Provide the [X, Y] coordinate of the cell's center where the given text is located.  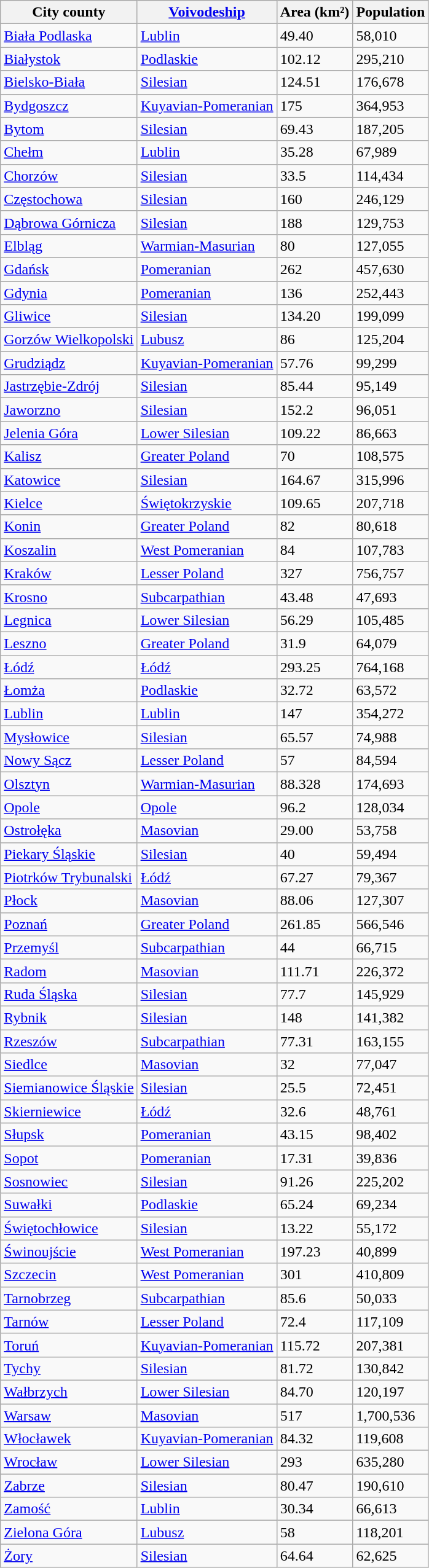
Płock [69, 901]
315,996 [391, 480]
84,594 [391, 761]
115.72 [315, 1345]
56.29 [315, 620]
175 [315, 106]
1,700,536 [391, 1415]
Poznań [69, 924]
29.00 [315, 831]
Biała Podlaska [69, 36]
327 [315, 573]
Gliwice [69, 316]
99,299 [391, 363]
Tychy [69, 1368]
40 [315, 854]
128,034 [391, 807]
Legnica [69, 620]
Konin [69, 527]
Katowice [69, 480]
17.31 [315, 1158]
Słupsk [69, 1135]
88.328 [315, 784]
35.28 [315, 152]
Przemyśl [69, 947]
77.31 [315, 1041]
Siedlce [69, 1065]
48,761 [391, 1111]
85.44 [315, 386]
96.2 [315, 807]
Jaworzno [69, 410]
31.9 [315, 643]
32.6 [315, 1111]
Radom [69, 971]
Olsztyn [69, 784]
70 [315, 457]
49.40 [315, 36]
Area (km²) [315, 12]
Jelenia Góra [69, 433]
Gdańsk [69, 269]
125,204 [391, 340]
Ostrołęka [69, 831]
67.27 [315, 877]
64.64 [315, 1556]
Świętokrzyskie [207, 503]
33.5 [315, 176]
127,307 [391, 901]
47,693 [391, 597]
134.20 [315, 316]
77.7 [315, 994]
Wałbrzych [69, 1392]
145,929 [391, 994]
293.25 [315, 667]
246,129 [391, 199]
69,234 [391, 1205]
Piekary Śląskie [69, 854]
197.23 [315, 1252]
262 [315, 269]
Rzeszów [69, 1041]
124.51 [315, 82]
Żory [69, 1556]
Kraków [69, 573]
Świętochłowice [69, 1228]
127,055 [391, 246]
764,168 [391, 667]
74,988 [391, 737]
293 [315, 1462]
Piotrków Trybunalski [69, 877]
Wrocław [69, 1462]
Gdynia [69, 293]
566,546 [391, 924]
635,280 [391, 1462]
Koszalin [69, 550]
Kielce [69, 503]
66,613 [391, 1509]
Bielsko-Biała [69, 82]
50,033 [391, 1298]
152.2 [315, 410]
164.67 [315, 480]
65.24 [315, 1205]
30.34 [315, 1509]
199,099 [391, 316]
98,402 [391, 1135]
39,836 [391, 1158]
57 [315, 761]
Rybnik [69, 1017]
117,109 [391, 1322]
82 [315, 527]
Tarnobrzeg [69, 1298]
84.70 [315, 1392]
72.4 [315, 1322]
Gorzów Wielkopolski [69, 340]
66,715 [391, 947]
Elbląg [69, 246]
102.12 [315, 59]
Zabrze [69, 1486]
141,382 [391, 1017]
129,753 [391, 222]
58,010 [391, 36]
119,608 [391, 1439]
Krosno [69, 597]
187,205 [391, 129]
114,434 [391, 176]
207,718 [391, 503]
Nowy Sącz [69, 761]
59,494 [391, 854]
32.72 [315, 691]
Chorzów [69, 176]
Suwałki [69, 1205]
Kalisz [69, 457]
Zielona Góra [69, 1532]
160 [315, 199]
Sopot [69, 1158]
25.5 [315, 1088]
84.32 [315, 1439]
109.22 [315, 433]
Częstochowa [69, 199]
Dąbrowa Górnicza [69, 222]
Łomża [69, 691]
Szczecin [69, 1275]
Mysłowice [69, 737]
86 [315, 340]
Chełm [69, 152]
40,899 [391, 1252]
63,572 [391, 691]
226,372 [391, 971]
43.48 [315, 597]
Sosnowiec [69, 1182]
80.47 [315, 1486]
Leszno [69, 643]
207,381 [391, 1345]
301 [315, 1275]
Włocławek [69, 1439]
105,485 [391, 620]
118,201 [391, 1532]
457,630 [391, 269]
111.71 [315, 971]
72,451 [391, 1088]
295,210 [391, 59]
364,953 [391, 106]
188 [315, 222]
174,693 [391, 784]
62,625 [391, 1556]
53,758 [391, 831]
86,663 [391, 433]
57.76 [315, 363]
88.06 [315, 901]
354,272 [391, 714]
32 [315, 1065]
67,989 [391, 152]
79,367 [391, 877]
Tarnów [69, 1322]
Population [391, 12]
Toruń [69, 1345]
261.85 [315, 924]
756,757 [391, 573]
410,809 [391, 1275]
44 [315, 947]
108,575 [391, 457]
91.26 [315, 1182]
120,197 [391, 1392]
13.22 [315, 1228]
Zamość [69, 1509]
80,618 [391, 527]
Ruda Śląska [69, 994]
64,079 [391, 643]
136 [315, 293]
252,443 [391, 293]
80 [315, 246]
96,051 [391, 410]
City county [69, 12]
Grudziądz [69, 363]
Skierniewice [69, 1111]
65.57 [315, 737]
81.72 [315, 1368]
Bytom [69, 129]
107,783 [391, 550]
Białystok [69, 59]
69.43 [315, 129]
77,047 [391, 1065]
58 [315, 1532]
225,202 [391, 1182]
55,172 [391, 1228]
163,155 [391, 1041]
Voivodeship [207, 12]
Jastrzębie-Zdrój [69, 386]
Warsaw [69, 1415]
176,678 [391, 82]
517 [315, 1415]
84 [315, 550]
85.6 [315, 1298]
95,149 [391, 386]
190,610 [391, 1486]
Siemianowice Śląskie [69, 1088]
Bydgoszcz [69, 106]
147 [315, 714]
130,842 [391, 1368]
109.65 [315, 503]
Świnoujście [69, 1252]
43.15 [315, 1135]
148 [315, 1017]
